Extract the (x, y) coordinate from the center of the cell holding the provided text.  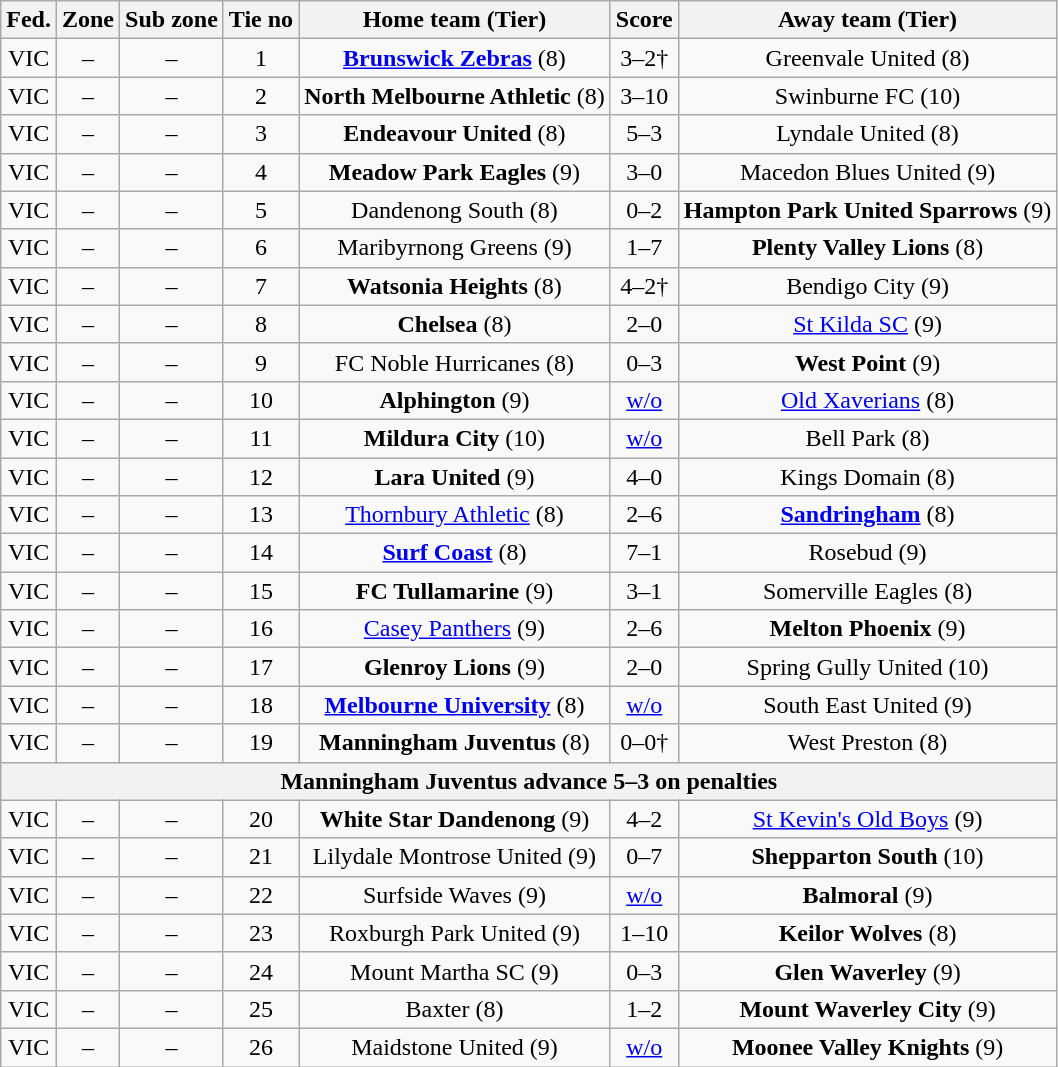
Somerville Eagles (8) (868, 591)
Surfside Waves (9) (455, 895)
5 (260, 210)
Balmoral (9) (868, 895)
1–10 (644, 933)
Bell Park (8) (868, 438)
21 (260, 857)
Zone (88, 20)
7–1 (644, 553)
1–7 (644, 248)
South East United (9) (868, 705)
Plenty Valley Lions (8) (868, 248)
Greenvale United (8) (868, 58)
Melbourne University (8) (455, 705)
Home team (Tier) (455, 20)
3 (260, 134)
2 (260, 96)
Fed. (29, 20)
Mildura City (10) (455, 438)
Bendigo City (9) (868, 286)
1 (260, 58)
Keilor Wolves (8) (868, 933)
FC Tullamarine (9) (455, 591)
Lilydale Montrose United (9) (455, 857)
Roxburgh Park United (9) (455, 933)
Glenroy Lions (9) (455, 667)
Maidstone United (9) (455, 1047)
Macedon Blues United (9) (868, 172)
20 (260, 819)
Shepparton South (10) (868, 857)
4–2† (644, 286)
North Melbourne Athletic (8) (455, 96)
Chelsea (8) (455, 324)
Old Xaverians (8) (868, 400)
Swinburne FC (10) (868, 96)
Sub zone (172, 20)
Watsonia Heights (8) (455, 286)
Brunswick Zebras (8) (455, 58)
10 (260, 400)
9 (260, 362)
15 (260, 591)
St Kilda SC (9) (868, 324)
Thornbury Athletic (8) (455, 515)
Casey Panthers (9) (455, 629)
Moonee Valley Knights (9) (868, 1047)
0–7 (644, 857)
1–2 (644, 1009)
Rosebud (9) (868, 553)
11 (260, 438)
West Point (9) (868, 362)
Kings Domain (8) (868, 477)
Melton Phoenix (9) (868, 629)
26 (260, 1047)
18 (260, 705)
0–0† (644, 743)
8 (260, 324)
23 (260, 933)
Tie no (260, 20)
Manningham Juventus (8) (455, 743)
FC Noble Hurricanes (8) (455, 362)
Spring Gully United (10) (868, 667)
13 (260, 515)
3–10 (644, 96)
22 (260, 895)
Lara United (9) (455, 477)
3–0 (644, 172)
17 (260, 667)
White Star Dandenong (9) (455, 819)
Mount Martha SC (9) (455, 971)
3–1 (644, 591)
St Kevin's Old Boys (9) (868, 819)
Glen Waverley (9) (868, 971)
Surf Coast (8) (455, 553)
Mount Waverley City (9) (868, 1009)
7 (260, 286)
4–2 (644, 819)
West Preston (8) (868, 743)
4–0 (644, 477)
Hampton Park United Sparrows (9) (868, 210)
16 (260, 629)
24 (260, 971)
0–2 (644, 210)
6 (260, 248)
Alphington (9) (455, 400)
Away team (Tier) (868, 20)
5–3 (644, 134)
Meadow Park Eagles (9) (455, 172)
19 (260, 743)
4 (260, 172)
12 (260, 477)
Sandringham (8) (868, 515)
3–2† (644, 58)
Baxter (8) (455, 1009)
Manningham Juventus advance 5–3 on penalties (529, 781)
Dandenong South (8) (455, 210)
25 (260, 1009)
Endeavour United (8) (455, 134)
Maribyrnong Greens (9) (455, 248)
14 (260, 553)
Lyndale United (8) (868, 134)
Score (644, 20)
